Find where the given text appears and provide that cell's center as [X, Y] coordinate. 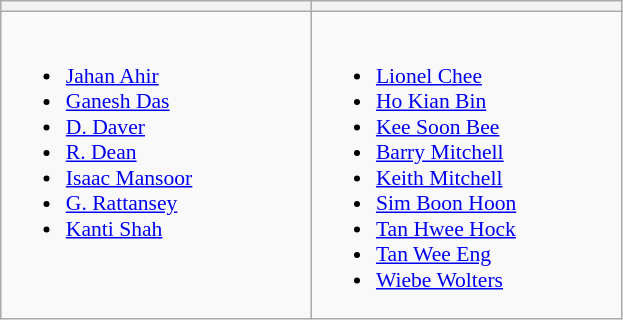
Lionel CheeHo Kian BinKee Soon BeeBarry MitchellKeith MitchellSim Boon HoonTan Hwee HockTan Wee EngWiebe Wolters [466, 165]
Jahan AhirGanesh DasD. DaverR. DeanIsaac MansoorG. RattanseyKanti Shah [156, 165]
